From the cell containing the given text, extract its center point as [x, y] coordinate. 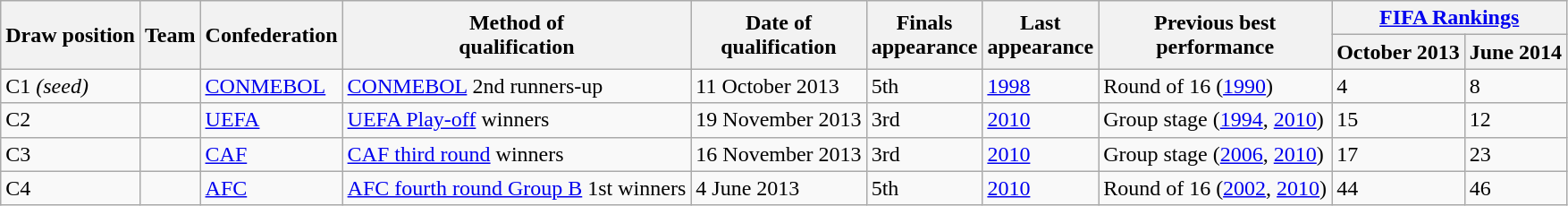
12 [1515, 120]
4 [1398, 86]
AFC [272, 188]
44 [1398, 188]
4 June 2013 [779, 188]
17 [1398, 154]
23 [1515, 154]
8 [1515, 86]
Date ofqualification [779, 35]
Team [170, 35]
CAF third round winners [517, 154]
1998 [1041, 86]
C2 [71, 120]
19 November 2013 [779, 120]
15 [1398, 120]
Lastappearance [1041, 35]
CONMEBOL [272, 86]
C1 (seed) [71, 86]
CAF [272, 154]
June 2014 [1515, 52]
Previous bestperformance [1216, 35]
AFC fourth round Group B 1st winners [517, 188]
C3 [71, 154]
11 October 2013 [779, 86]
Confederation [272, 35]
Draw position [71, 35]
FIFA Rankings [1450, 18]
Round of 16 (2002, 2010) [1216, 188]
Group stage (1994, 2010) [1216, 120]
Method ofqualification [517, 35]
Round of 16 (1990) [1216, 86]
Group stage (2006, 2010) [1216, 154]
CONMEBOL 2nd runners-up [517, 86]
46 [1515, 188]
UEFA [272, 120]
UEFA Play-off winners [517, 120]
Finalsappearance [924, 35]
16 November 2013 [779, 154]
October 2013 [1398, 52]
C4 [71, 188]
